Determine the [X, Y] coordinate at the center of the cell enclosing the given text.  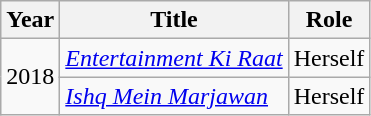
Title [174, 20]
Entertainment Ki Raat [174, 58]
Role [329, 20]
Ishq Mein Marjawan [174, 96]
2018 [30, 77]
Year [30, 20]
